Scan for the cell matching the given text and deliver its (x, y) coordinate at center. 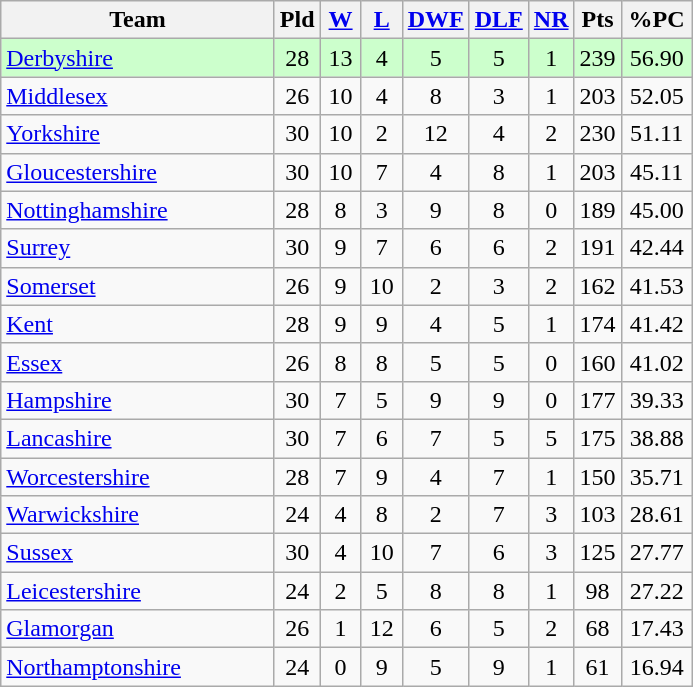
39.33 (656, 400)
Surrey (138, 248)
150 (598, 477)
103 (598, 515)
Team (138, 20)
98 (598, 591)
%PC (656, 20)
230 (598, 134)
16.94 (656, 667)
41.42 (656, 324)
Somerset (138, 286)
125 (598, 553)
Hampshire (138, 400)
45.00 (656, 210)
Essex (138, 362)
Pld (297, 20)
Gloucestershire (138, 172)
35.71 (656, 477)
Kent (138, 324)
175 (598, 438)
174 (598, 324)
Northamptonshire (138, 667)
13 (340, 58)
38.88 (656, 438)
189 (598, 210)
52.05 (656, 96)
DLF (498, 20)
160 (598, 362)
41.02 (656, 362)
42.44 (656, 248)
Worcestershire (138, 477)
L (382, 20)
177 (598, 400)
NR (551, 20)
Lancashire (138, 438)
239 (598, 58)
Pts (598, 20)
Yorkshire (138, 134)
DWF (436, 20)
Leicestershire (138, 591)
56.90 (656, 58)
68 (598, 629)
Glamorgan (138, 629)
28.61 (656, 515)
Warwickshire (138, 515)
27.77 (656, 553)
61 (598, 667)
17.43 (656, 629)
Middlesex (138, 96)
27.22 (656, 591)
Nottinghamshire (138, 210)
162 (598, 286)
45.11 (656, 172)
51.11 (656, 134)
W (340, 20)
Derbyshire (138, 58)
41.53 (656, 286)
Sussex (138, 553)
191 (598, 248)
